Identify which cell holds the provided text, then report its [X, Y] central coordinate. 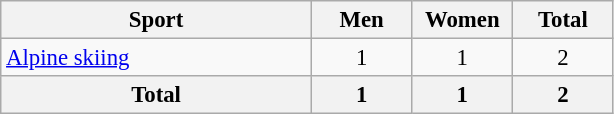
Sport [156, 20]
Alpine skiing [156, 58]
Men [362, 20]
Women [462, 20]
